Extract the [X, Y] coordinate from the center of the cell holding the provided text.  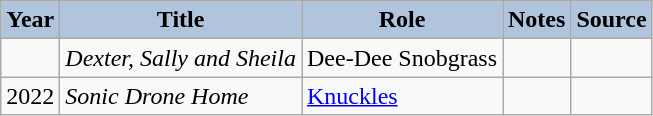
Knuckles [402, 96]
Dexter, Sally and Sheila [181, 58]
Notes [536, 20]
Source [612, 20]
Title [181, 20]
Role [402, 20]
2022 [30, 96]
Year [30, 20]
Sonic Drone Home [181, 96]
Dee-Dee Snobgrass [402, 58]
